For the text-containing cell, return its midpoint in (x, y) coordinate format. 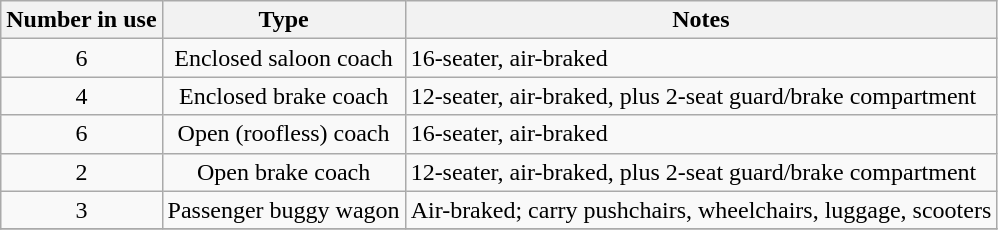
2 (82, 172)
Air-braked; carry pushchairs, wheelchairs, luggage, scooters (701, 210)
Enclosed saloon coach (284, 58)
Type (284, 20)
3 (82, 210)
Open (roofless) coach (284, 134)
Enclosed brake coach (284, 96)
Number in use (82, 20)
Open brake coach (284, 172)
4 (82, 96)
Passenger buggy wagon (284, 210)
Notes (701, 20)
